Detect which cell encompasses the target text, then output its [x, y] center coordinate. 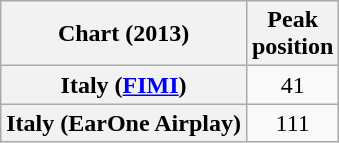
Italy (FIMI) [124, 85]
Peakposition [292, 34]
111 [292, 123]
Chart (2013) [124, 34]
41 [292, 85]
Italy (EarOne Airplay) [124, 123]
